Extract the [x, y] coordinate from the center of the cell holding the provided text.  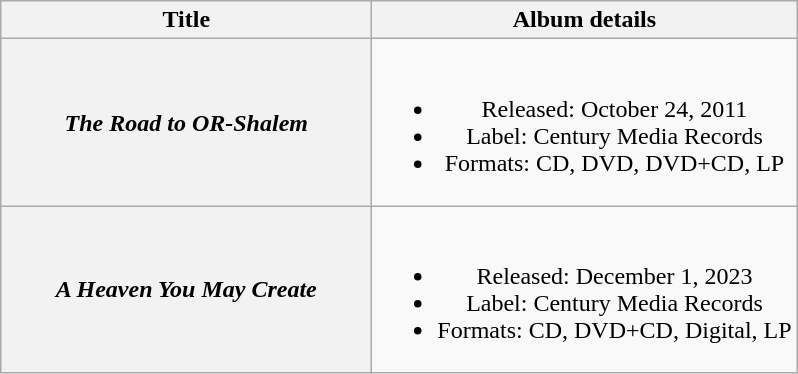
Album details [584, 20]
The Road to OR-Shalem [186, 122]
Title [186, 20]
Released: December 1, 2023Label: Century Media RecordsFormats: CD, DVD+CD, Digital, LP [584, 290]
Released: October 24, 2011Label: Century Media RecordsFormats: CD, DVD, DVD+CD, LP [584, 122]
A Heaven You May Create [186, 290]
